Scan for the cell matching the given text and deliver its (x, y) coordinate at center. 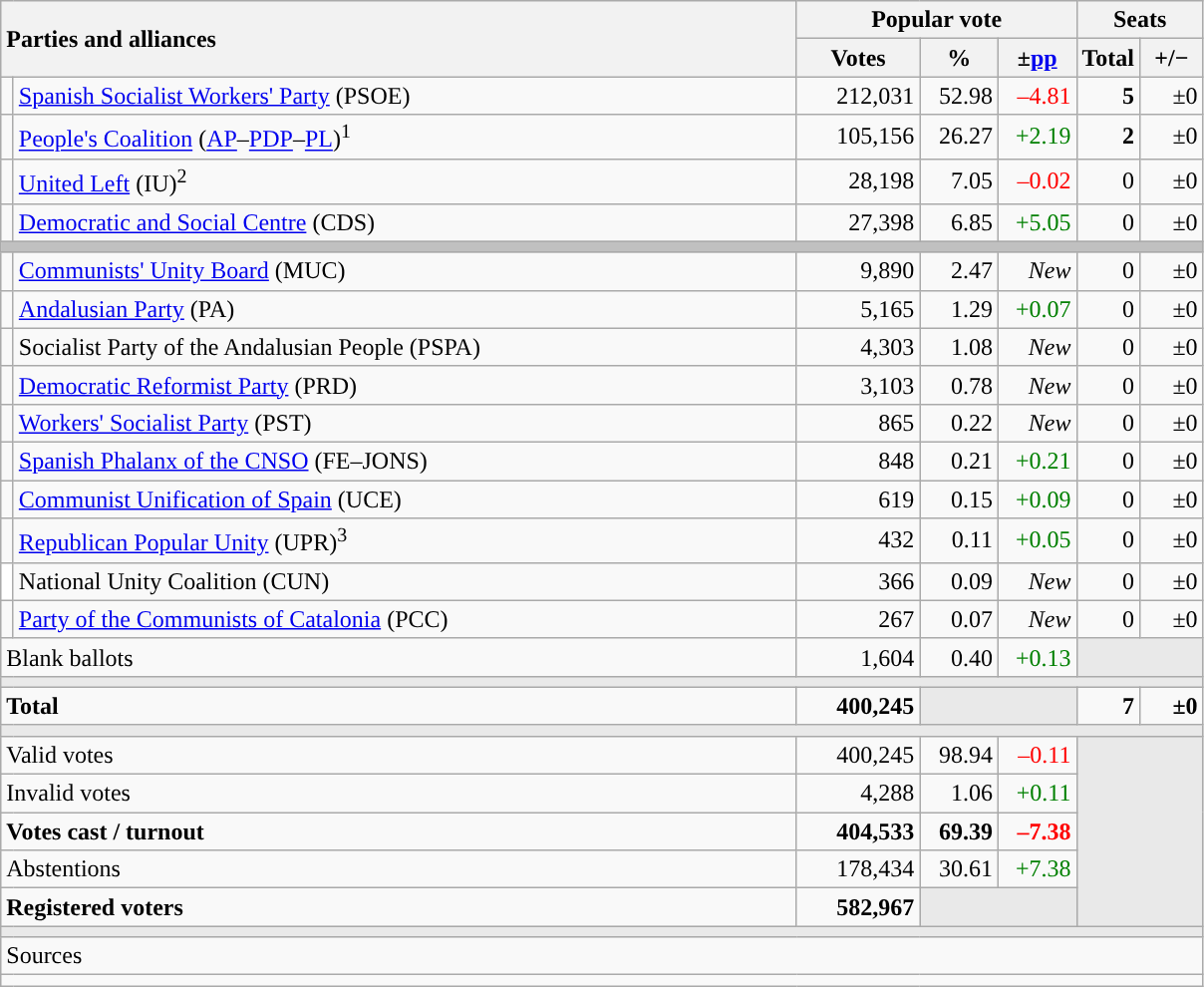
–7.38 (1037, 831)
5,165 (858, 309)
National Unity Coalition (CUN) (405, 581)
1,604 (858, 657)
Socialist Party of the Andalusian People (PSPA) (405, 347)
Sources (602, 956)
Votes (858, 58)
0.11 (959, 540)
26.27 (959, 138)
9,890 (858, 271)
Abstentions (399, 869)
±pp (1037, 58)
% (959, 58)
Communist Unification of Spain (UCE) (405, 499)
52.98 (959, 96)
People's Coalition (AP–PDP–PL)1 (405, 138)
212,031 (858, 96)
Invalid votes (399, 794)
United Left (IU)2 (405, 181)
366 (858, 581)
848 (858, 461)
0.21 (959, 461)
619 (858, 499)
27,398 (858, 222)
0.07 (959, 619)
1.29 (959, 309)
1.06 (959, 794)
Democratic and Social Centre (CDS) (405, 222)
865 (858, 423)
0.09 (959, 581)
+0.05 (1037, 540)
267 (858, 619)
+0.13 (1037, 657)
Spanish Phalanx of the CNSO (FE–JONS) (405, 461)
–4.81 (1037, 96)
Workers' Socialist Party (PST) (405, 423)
Popular vote (937, 20)
–0.02 (1037, 181)
2.47 (959, 271)
+2.19 (1037, 138)
0.15 (959, 499)
Parties and alliances (399, 39)
105,156 (858, 138)
0.78 (959, 385)
0.40 (959, 657)
3,103 (858, 385)
69.39 (959, 831)
+/− (1172, 58)
Votes cast / turnout (399, 831)
Seats (1140, 20)
–0.11 (1037, 756)
Communists' Unity Board (MUC) (405, 271)
Party of the Communists of Catalonia (PCC) (405, 619)
5 (1108, 96)
98.94 (959, 756)
582,967 (858, 907)
7 (1108, 706)
+0.09 (1037, 499)
Andalusian Party (PA) (405, 309)
Blank ballots (399, 657)
1.08 (959, 347)
6.85 (959, 222)
28,198 (858, 181)
30.61 (959, 869)
+5.05 (1037, 222)
Registered voters (399, 907)
4,288 (858, 794)
0.22 (959, 423)
Democratic Reformist Party (PRD) (405, 385)
+0.07 (1037, 309)
2 (1108, 138)
7.05 (959, 181)
Spanish Socialist Workers' Party (PSOE) (405, 96)
+0.21 (1037, 461)
Republican Popular Unity (UPR)3 (405, 540)
432 (858, 540)
404,533 (858, 831)
178,434 (858, 869)
+0.11 (1037, 794)
Valid votes (399, 756)
4,303 (858, 347)
+7.38 (1037, 869)
